Determine the (X, Y) coordinate at the center of the cell enclosing the given text.  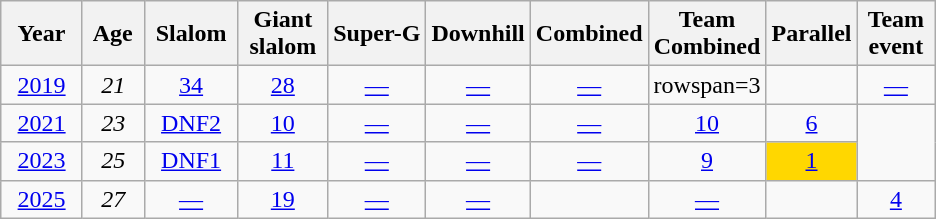
25 (113, 161)
34 (191, 85)
TeamCombined (707, 34)
Team event (896, 34)
19 (283, 199)
2025 (42, 199)
2019 (42, 85)
2021 (42, 123)
Combined (589, 34)
9 (707, 161)
27 (113, 199)
Downhill (478, 34)
Super-G (377, 34)
11 (283, 161)
6 (812, 123)
Giant slalom (283, 34)
21 (113, 85)
rowspan=3 (707, 85)
Year (42, 34)
Parallel (812, 34)
4 (896, 199)
28 (283, 85)
23 (113, 123)
2023 (42, 161)
DNF2 (191, 123)
Slalom (191, 34)
DNF1 (191, 161)
Age (113, 34)
1 (812, 161)
